Determine the [x, y] coordinate at the center of the cell enclosing the given text.  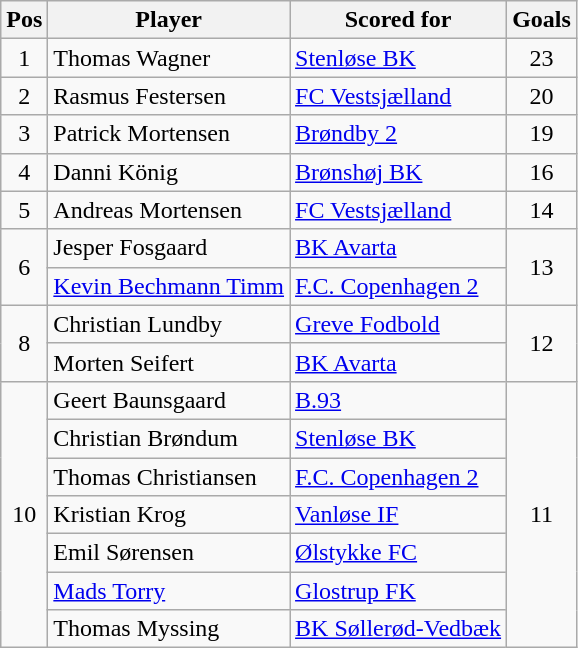
12 [542, 343]
Morten Seifert [169, 362]
Brønshøj BK [398, 172]
Jesper Fosgaard [169, 248]
BK Søllerød-Vedbæk [398, 629]
2 [24, 96]
13 [542, 267]
Christian Brøndum [169, 438]
Vanløse IF [398, 515]
Andreas Mortensen [169, 210]
23 [542, 58]
Danni König [169, 172]
Pos [24, 20]
3 [24, 134]
10 [24, 514]
4 [24, 172]
Thomas Christiansen [169, 477]
8 [24, 343]
Ølstykke FC [398, 553]
Player [169, 20]
Thomas Myssing [169, 629]
Patrick Mortensen [169, 134]
6 [24, 267]
Greve Fodbold [398, 324]
Scored for [398, 20]
11 [542, 514]
B.93 [398, 400]
Geert Baunsgaard [169, 400]
Mads Torry [169, 591]
1 [24, 58]
14 [542, 210]
20 [542, 96]
Emil Sørensen [169, 553]
16 [542, 172]
Thomas Wagner [169, 58]
Goals [542, 20]
Brøndby 2 [398, 134]
Rasmus Festersen [169, 96]
Kevin Bechmann Timm [169, 286]
19 [542, 134]
Kristian Krog [169, 515]
Glostrup FK [398, 591]
Christian Lundby [169, 324]
5 [24, 210]
